Output the [x, y] coordinate of the center of the cell containing the given text.  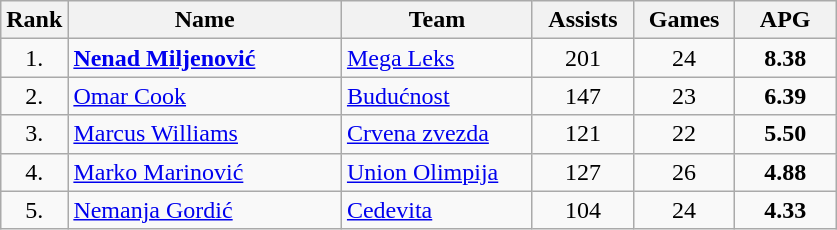
4.88 [786, 172]
121 [582, 134]
104 [582, 210]
Omar Cook [205, 96]
Marko Marinović [205, 172]
127 [582, 172]
Budućnost [436, 96]
Cedevita [436, 210]
Rank [34, 20]
Games [684, 20]
5. [34, 210]
4.33 [786, 210]
6.39 [786, 96]
Assists [582, 20]
Crvena zvezda [436, 134]
Union Olimpija [436, 172]
23 [684, 96]
26 [684, 172]
201 [582, 58]
1. [34, 58]
Nemanja Gordić [205, 210]
2. [34, 96]
Team [436, 20]
4. [34, 172]
Nenad Miljenović [205, 58]
APG [786, 20]
Name [205, 20]
22 [684, 134]
147 [582, 96]
3. [34, 134]
8.38 [786, 58]
Mega Leks [436, 58]
5.50 [786, 134]
Marcus Williams [205, 134]
